Capture the cell that displays the provided text and extract its (x, y) central coordinate. 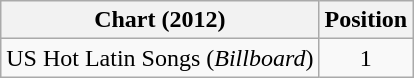
US Hot Latin Songs (Billboard) (160, 58)
Position (366, 20)
Chart (2012) (160, 20)
1 (366, 58)
